Determine the [X, Y] coordinate at the center of the cell enclosing the given text.  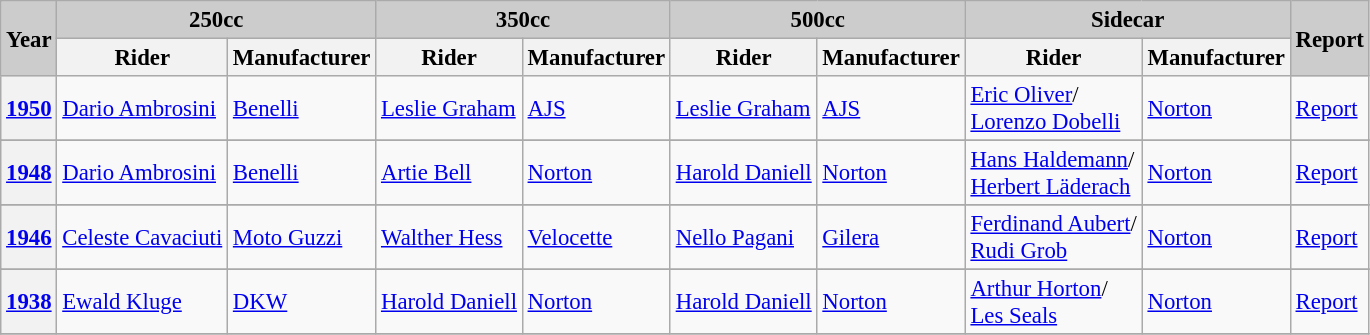
Ewald Kluge [142, 302]
Arthur Horton/ Les Seals [1054, 302]
Year [29, 38]
1938 [29, 302]
350cc [524, 20]
1950 [29, 108]
Sidecar [1128, 20]
Ferdinand Aubert/ Rudi Grob [1054, 238]
Celeste Cavaciuti [142, 238]
Hans Haldemann/ Herbert Läderach [1054, 174]
Artie Bell [450, 174]
1948 [29, 174]
Eric Oliver/Lorenzo Dobelli [1054, 108]
Nello Pagani [744, 238]
Velocette [596, 238]
DKW [302, 302]
Gilera [891, 238]
500cc [818, 20]
1946 [29, 238]
Walther Hess [450, 238]
Moto Guzzi [302, 238]
250cc [216, 20]
